Return (X, Y) of the center of cell containing provided text 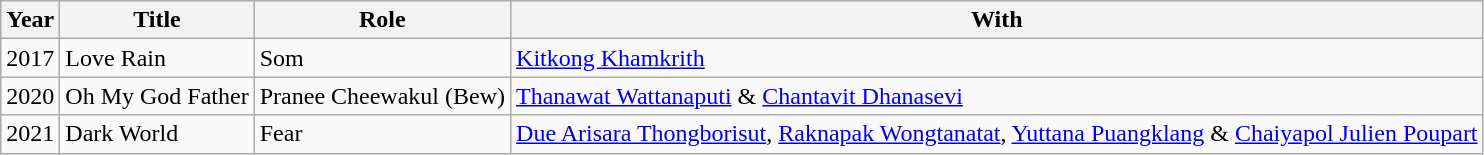
Oh My God Father (157, 96)
2021 (30, 134)
Thanawat Wattanaputi & Chantavit Dhanasevi (998, 96)
Pranee Cheewakul (Bew) (382, 96)
Year (30, 20)
Love Rain (157, 58)
Dark World (157, 134)
Fear (382, 134)
With (998, 20)
Due Arisara Thongborisut, Raknapak Wongtanatat, Yuttana Puangklang & Chaiyapol Julien Poupart (998, 134)
Title (157, 20)
Role (382, 20)
Som (382, 58)
Kitkong Khamkrith (998, 58)
2020 (30, 96)
2017 (30, 58)
